Return [x, y] of the center of cell containing provided text 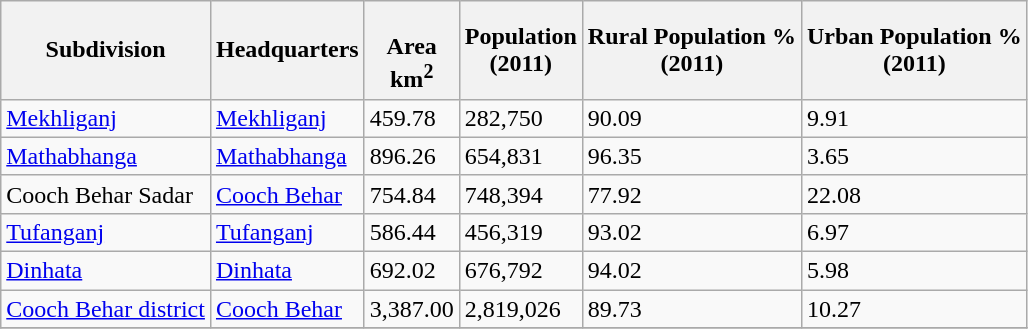
754.84 [412, 194]
93.02 [692, 232]
9.91 [914, 118]
Rural Population %(2011) [692, 50]
94.02 [692, 271]
22.08 [914, 194]
Headquarters [287, 50]
676,792 [520, 271]
96.35 [692, 156]
Cooch Behar district [106, 309]
748,394 [520, 194]
2,819,026 [520, 309]
Population(2011) [520, 50]
692.02 [412, 271]
Areakm2 [412, 50]
89.73 [692, 309]
459.78 [412, 118]
Cooch Behar Sadar [106, 194]
90.09 [692, 118]
282,750 [520, 118]
456,319 [520, 232]
77.92 [692, 194]
5.98 [914, 271]
586.44 [412, 232]
3.65 [914, 156]
654,831 [520, 156]
3,387.00 [412, 309]
896.26 [412, 156]
Urban Population % (2011) [914, 50]
10.27 [914, 309]
Subdivision [106, 50]
6.97 [914, 232]
